Identify which cell holds the provided text, then report its (x, y) central coordinate. 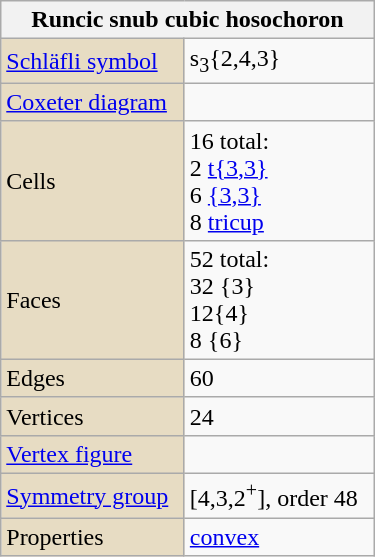
52 total:32 {3}12{4}8 {6} (279, 300)
s3{2,4,3} (279, 61)
16 total: 2 t{3,3} 6 {3,3} 8 tricup (279, 180)
Properties (93, 537)
Schläfli symbol (93, 61)
Coxeter diagram (93, 102)
Cells (93, 180)
convex (279, 537)
[4,3,2+], order 48 (279, 496)
60 (279, 378)
Vertices (93, 416)
Faces (93, 300)
Vertex figure (93, 454)
Edges (93, 378)
24 (279, 416)
Symmetry group (93, 496)
Runcic snub cubic hosochoron (188, 20)
